Locate the cell with the specified text and output its [X, Y] center coordinate. 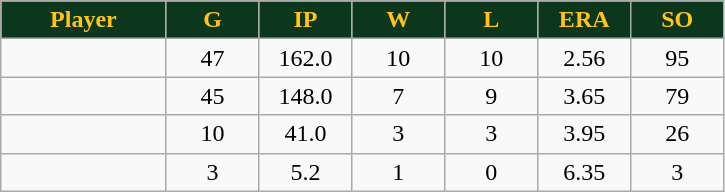
3.95 [584, 134]
162.0 [306, 58]
0 [492, 172]
G [212, 20]
95 [678, 58]
79 [678, 96]
9 [492, 96]
47 [212, 58]
SO [678, 20]
148.0 [306, 96]
26 [678, 134]
ERA [584, 20]
41.0 [306, 134]
3.65 [584, 96]
45 [212, 96]
IP [306, 20]
W [398, 20]
1 [398, 172]
5.2 [306, 172]
L [492, 20]
6.35 [584, 172]
2.56 [584, 58]
Player [84, 20]
7 [398, 96]
